For the text-containing cell, return its midpoint in [X, Y] coordinate format. 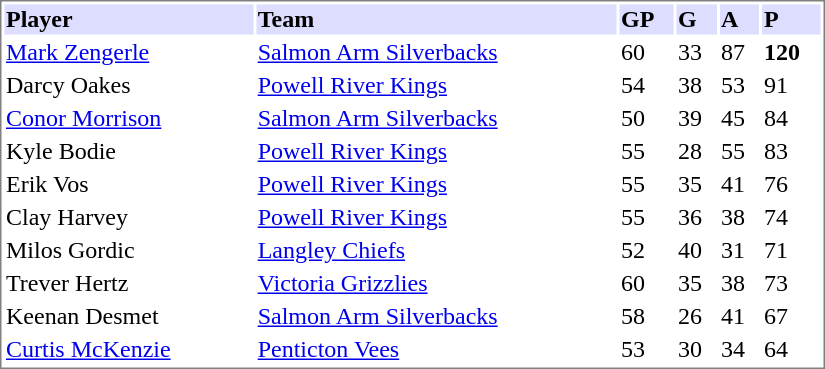
Curtis McKenzie [128, 349]
Darcy Oakes [128, 85]
Milos Gordic [128, 251]
Mark Zengerle [128, 53]
Kyle Bodie [128, 151]
Victoria Grizzlies [436, 283]
28 [696, 151]
30 [696, 349]
40 [696, 251]
Player [128, 19]
Langley Chiefs [436, 251]
71 [792, 251]
P [792, 19]
Conor Morrison [128, 119]
67 [792, 317]
74 [792, 217]
Clay Harvey [128, 217]
54 [647, 85]
52 [647, 251]
120 [792, 53]
73 [792, 283]
58 [647, 317]
Keenan Desmet [128, 317]
34 [740, 349]
31 [740, 251]
50 [647, 119]
87 [740, 53]
84 [792, 119]
45 [740, 119]
GP [647, 19]
Erik Vos [128, 185]
G [696, 19]
26 [696, 317]
76 [792, 185]
Team [436, 19]
36 [696, 217]
33 [696, 53]
83 [792, 151]
Trever Hertz [128, 283]
Penticton Vees [436, 349]
A [740, 19]
39 [696, 119]
91 [792, 85]
64 [792, 349]
